Determine the (x, y) coordinate at the center of the cell enclosing the given text.  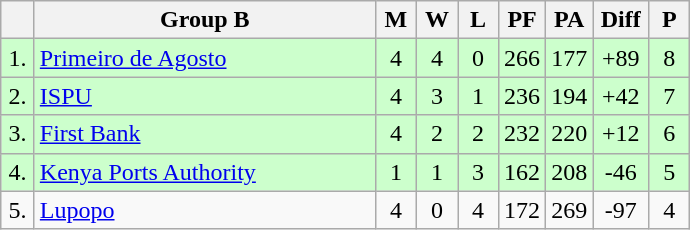
4. (18, 172)
W (436, 20)
172 (522, 210)
Diff (621, 20)
Group B (204, 20)
6 (670, 134)
P (670, 20)
+89 (621, 58)
+42 (621, 96)
PA (570, 20)
First Bank (204, 134)
2. (18, 96)
3. (18, 134)
Kenya Ports Authority (204, 172)
266 (522, 58)
8 (670, 58)
+12 (621, 134)
-46 (621, 172)
ISPU (204, 96)
L (478, 20)
-97 (621, 210)
269 (570, 210)
162 (522, 172)
Lupopo (204, 210)
Primeiro de Agosto (204, 58)
7 (670, 96)
220 (570, 134)
194 (570, 96)
208 (570, 172)
PF (522, 20)
M (396, 20)
177 (570, 58)
5. (18, 210)
236 (522, 96)
232 (522, 134)
1. (18, 58)
5 (670, 172)
